Capture the cell that displays the provided text and extract its [X, Y] central coordinate. 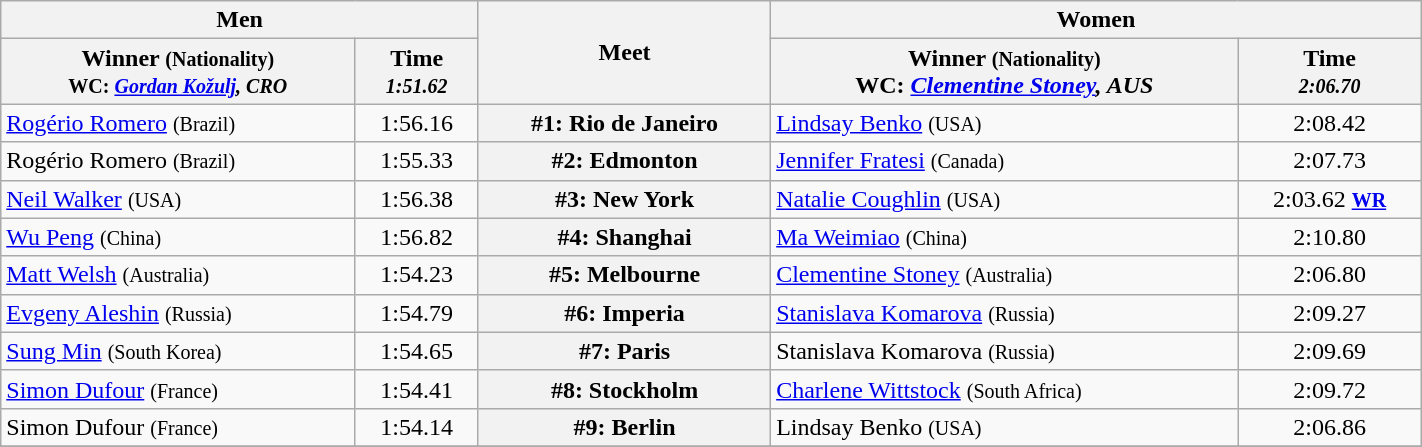
2:09.69 [1330, 351]
#1: Rio de Janeiro [624, 123]
Matt Welsh (Australia) [178, 275]
2:07.73 [1330, 161]
Evgeny Aleshin (Russia) [178, 313]
2:03.62 WR [1330, 199]
#3: New York [624, 199]
1:55.33 [417, 161]
Clementine Stoney (Australia) [1004, 275]
1:54.79 [417, 313]
#2: Edmonton [624, 161]
1:54.41 [417, 389]
Winner (Nationality) WC: Clementine Stoney, AUS [1004, 72]
#9: Berlin [624, 427]
2:08.42 [1330, 123]
Women [1096, 20]
1:56.38 [417, 199]
#4: Shanghai [624, 237]
Winner (Nationality) WC: Gordan Kožulj, CRO [178, 72]
2:10.80 [1330, 237]
2:09.72 [1330, 389]
2:06.86 [1330, 427]
Men [240, 20]
Meet [624, 52]
Time 1:51.62 [417, 72]
1:56.82 [417, 237]
Jennifer Fratesi (Canada) [1004, 161]
#6: Imperia [624, 313]
1:56.16 [417, 123]
#5: Melbourne [624, 275]
Ma Weimiao (China) [1004, 237]
Charlene Wittstock (South Africa) [1004, 389]
Neil Walker (USA) [178, 199]
#8: Stockholm [624, 389]
Wu Peng (China) [178, 237]
1:54.65 [417, 351]
Sung Min (South Korea) [178, 351]
Natalie Coughlin (USA) [1004, 199]
1:54.23 [417, 275]
Time 2:06.70 [1330, 72]
#7: Paris [624, 351]
1:54.14 [417, 427]
2:06.80 [1330, 275]
2:09.27 [1330, 313]
